Pinpoint the cell where the given text exists, returning its (x, y) midpoint coordinate. 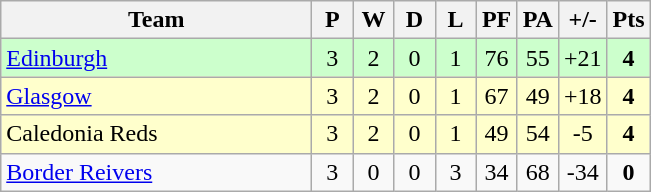
Edinburgh (156, 58)
W (374, 20)
Caledonia Reds (156, 134)
55 (538, 58)
Border Reivers (156, 172)
P (332, 20)
Pts (628, 20)
L (456, 20)
Glasgow (156, 96)
+18 (582, 96)
Team (156, 20)
-5 (582, 134)
54 (538, 134)
34 (496, 172)
PF (496, 20)
+/- (582, 20)
+21 (582, 58)
67 (496, 96)
76 (496, 58)
-34 (582, 172)
68 (538, 172)
PA (538, 20)
D (414, 20)
